Pinpoint the cell where the given text exists, returning its [X, Y] midpoint coordinate. 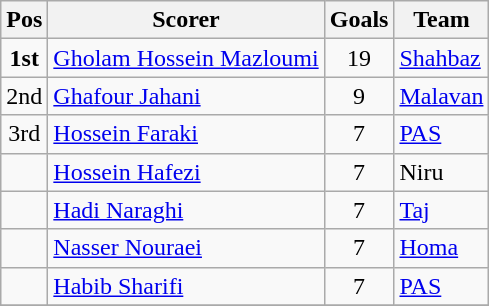
2nd [24, 96]
Hossein Faraki [186, 134]
9 [359, 96]
Goals [359, 20]
Malavan [442, 96]
Scorer [186, 20]
Pos [24, 20]
Team [442, 20]
Hadi Naraghi [186, 210]
Niru [442, 172]
1st [24, 58]
19 [359, 58]
Gholam Hossein Mazloumi [186, 58]
Nasser Nouraei [186, 248]
Ghafour Jahani [186, 96]
Homa [442, 248]
Habib Sharifi [186, 286]
Shahbaz [442, 58]
3rd [24, 134]
Taj [442, 210]
Hossein Hafezi [186, 172]
